Scan for the cell matching the given text and deliver its [X, Y] coordinate at center. 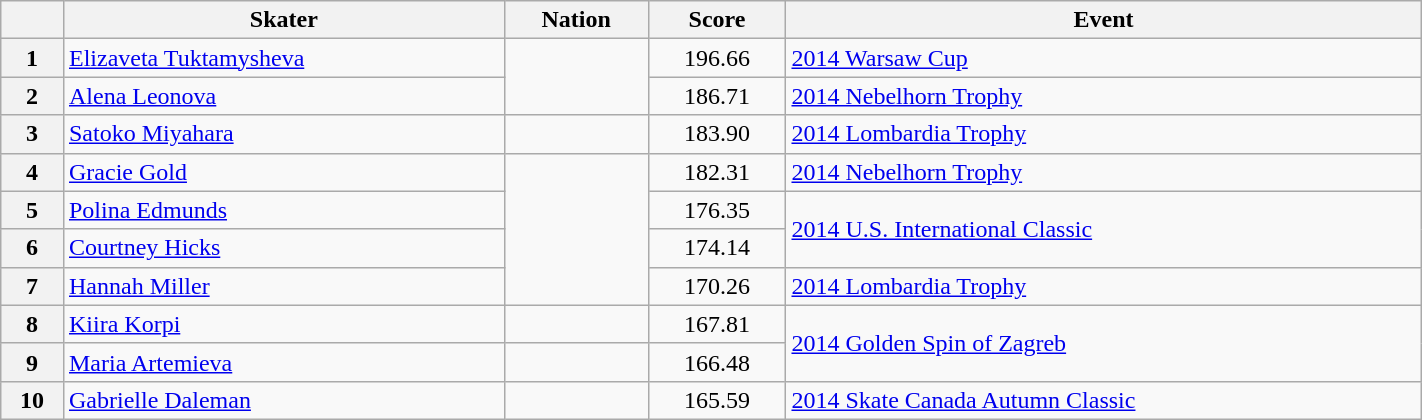
2014 Skate Canada Autumn Classic [1104, 400]
7 [32, 286]
Score [717, 20]
Gracie Gold [284, 172]
Alena Leonova [284, 96]
9 [32, 362]
Polina Edmunds [284, 210]
170.26 [717, 286]
174.14 [717, 248]
Gabrielle Daleman [284, 400]
Nation [576, 20]
166.48 [717, 362]
186.71 [717, 96]
Courtney Hicks [284, 248]
2014 Warsaw Cup [1104, 58]
Maria Artemieva [284, 362]
182.31 [717, 172]
2014 Golden Spin of Zagreb [1104, 343]
5 [32, 210]
176.35 [717, 210]
4 [32, 172]
Satoko Miyahara [284, 134]
Skater [284, 20]
Kiira Korpi [284, 324]
165.59 [717, 400]
167.81 [717, 324]
1 [32, 58]
10 [32, 400]
Event [1104, 20]
2 [32, 96]
2014 U.S. International Classic [1104, 229]
8 [32, 324]
Elizaveta Tuktamysheva [284, 58]
196.66 [717, 58]
Hannah Miller [284, 286]
6 [32, 248]
183.90 [717, 134]
3 [32, 134]
